Capture the cell that displays the provided text and extract its [X, Y] central coordinate. 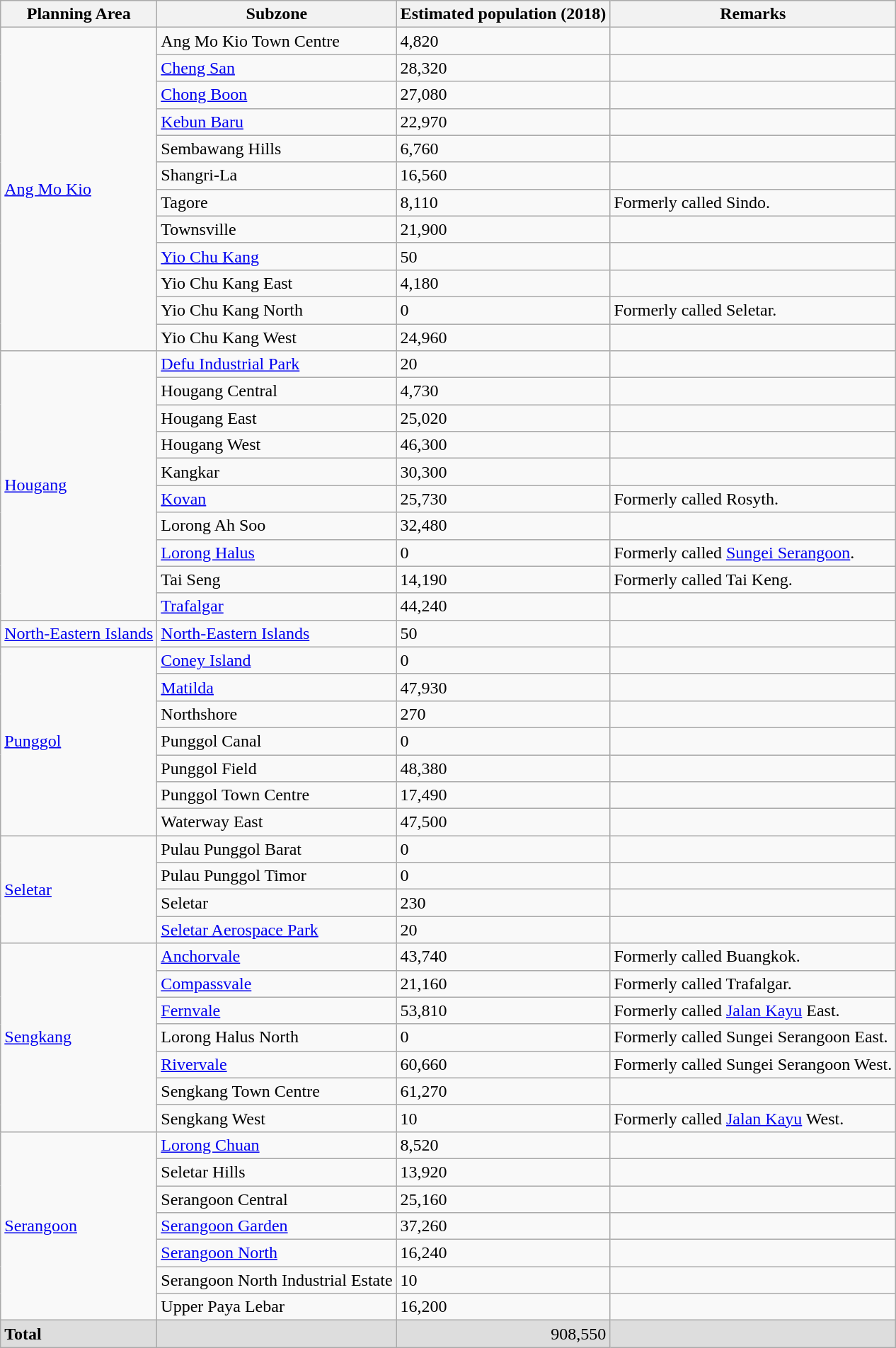
Formerly called Sungei Serangoon. [753, 553]
908,550 [503, 1334]
Coney Island [277, 660]
Yio Chu Kang [277, 256]
61,270 [503, 1091]
21,900 [503, 229]
Remarks [753, 14]
Tagore [277, 202]
47,930 [503, 687]
13,920 [503, 1172]
25,160 [503, 1199]
Serangoon North Industrial Estate [277, 1280]
Ang Mo Kio Town Centre [277, 41]
22,970 [503, 122]
Yio Chu Kang North [277, 310]
Formerly called Tai Keng. [753, 580]
Kangkar [277, 472]
Defu Industrial Park [277, 364]
Trafalgar [277, 606]
24,960 [503, 338]
Cheng San [277, 68]
4,820 [503, 41]
6,760 [503, 149]
Total [79, 1334]
Sengkang Town Centre [277, 1091]
Yio Chu Kang East [277, 283]
270 [503, 714]
Formerly called Jalan Kayu West. [753, 1118]
25,020 [503, 418]
48,380 [503, 768]
Hougang [79, 485]
Serangoon [79, 1226]
Lorong Ah Soo [277, 526]
Northshore [277, 714]
Tai Seng [277, 580]
Ang Mo Kio [79, 190]
4,180 [503, 283]
60,660 [503, 1064]
Formerly called Buangkok. [753, 957]
Waterway East [277, 822]
Yio Chu Kang West [277, 338]
Compassvale [277, 984]
Serangoon Central [277, 1199]
Pulau Punggol Timor [277, 876]
Hougang West [277, 445]
47,500 [503, 822]
Punggol Field [277, 768]
Formerly called Jalan Kayu East. [753, 1010]
Shangri-La [277, 175]
16,560 [503, 175]
Fernvale [277, 1010]
Sengkang [79, 1037]
14,190 [503, 580]
8,110 [503, 202]
Hougang East [277, 418]
Hougang Central [277, 391]
Subzone [277, 14]
8,520 [503, 1145]
Rivervale [277, 1064]
16,200 [503, 1307]
Formerly called Seletar. [753, 310]
Kovan [277, 499]
Formerly called Trafalgar. [753, 984]
43,740 [503, 957]
Planning Area [79, 14]
Punggol Town Centre [277, 795]
27,080 [503, 95]
Sembawang Hills [277, 149]
Seletar Hills [277, 1172]
44,240 [503, 606]
Upper Paya Lebar [277, 1307]
Matilda [277, 687]
Serangoon Garden [277, 1226]
Punggol Canal [277, 741]
46,300 [503, 445]
Seletar Aerospace Park [277, 930]
25,730 [503, 499]
Pulau Punggol Barat [277, 849]
30,300 [503, 472]
Sengkang West [277, 1118]
230 [503, 903]
37,260 [503, 1226]
17,490 [503, 795]
Lorong Chuan [277, 1145]
Estimated population (2018) [503, 14]
Lorong Halus [277, 553]
Formerly called Sungei Serangoon West. [753, 1064]
Serangoon North [277, 1253]
28,320 [503, 68]
16,240 [503, 1253]
Anchorvale [277, 957]
Chong Boon [277, 95]
53,810 [503, 1010]
Formerly called Sindo. [753, 202]
Punggol [79, 741]
Townsville [277, 229]
Formerly called Rosyth. [753, 499]
4,730 [503, 391]
Formerly called Sungei Serangoon East. [753, 1037]
21,160 [503, 984]
Lorong Halus North [277, 1037]
32,480 [503, 526]
Kebun Baru [277, 122]
